Search for the cell housing the specified text and yield its [X, Y] center coordinate. 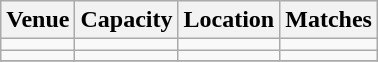
Venue [38, 20]
Matches [329, 20]
Capacity [126, 20]
Location [229, 20]
